Detect which cell encompasses the target text, then output its (x, y) center coordinate. 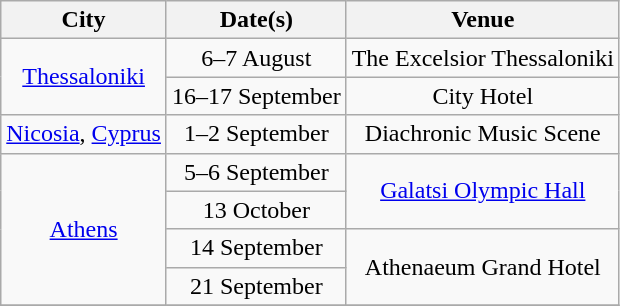
16–17 September (256, 96)
Diachronic Music Scene (482, 134)
13 October (256, 210)
Nicosia, Cyprus (84, 134)
Galatsi Olympic Hall (482, 191)
City (84, 20)
5–6 September (256, 172)
14 September (256, 248)
1–2 September (256, 134)
21 September (256, 286)
6–7 August (256, 58)
Athens (84, 229)
Date(s) (256, 20)
The Excelsior Thessaloniki (482, 58)
City Hotel (482, 96)
Athenaeum Grand Hotel (482, 267)
Venue (482, 20)
Thessaloniki (84, 77)
